Search for the cell housing the specified text and yield its [X, Y] center coordinate. 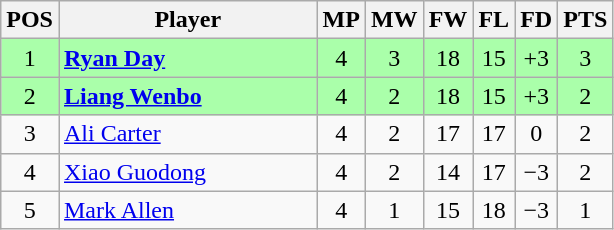
Ali Carter [188, 134]
Ryan Day [188, 58]
Liang Wenbo [188, 96]
5 [30, 210]
POS [30, 20]
FW [448, 20]
MW [394, 20]
0 [536, 134]
Xiao Guodong [188, 172]
FL [494, 20]
PTS [586, 20]
MP [341, 20]
Player [188, 20]
14 [448, 172]
FD [536, 20]
Mark Allen [188, 210]
